Scan for the cell matching the given text and deliver its (x, y) coordinate at center. 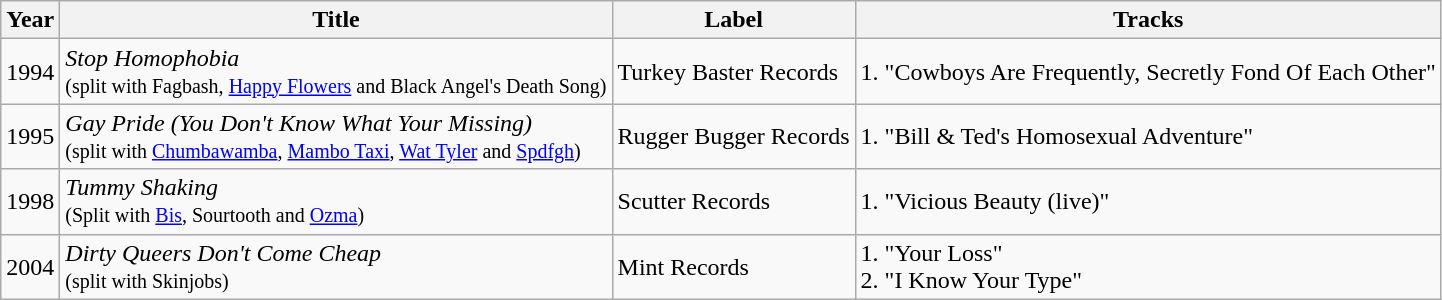
1. "Cowboys Are Frequently, Secretly Fond Of Each Other" (1148, 72)
Stop Homophobia(split with Fagbash, Happy Flowers and Black Angel's Death Song) (336, 72)
Gay Pride (You Don't Know What Your Missing)(split with Chumbawamba, Mambo Taxi, Wat Tyler and Spdfgh) (336, 136)
1. "Vicious Beauty (live)" (1148, 202)
Tummy Shaking(Split with Bis, Sourtooth and Ozma) (336, 202)
Scutter Records (734, 202)
1998 (30, 202)
Title (336, 20)
Dirty Queers Don't Come Cheap(split with Skinjobs) (336, 266)
1994 (30, 72)
Rugger Bugger Records (734, 136)
Turkey Baster Records (734, 72)
Year (30, 20)
1. "Bill & Ted's Homosexual Adventure" (1148, 136)
2004 (30, 266)
Mint Records (734, 266)
Label (734, 20)
1. "Your Loss"2. "I Know Your Type" (1148, 266)
1995 (30, 136)
Tracks (1148, 20)
